Return (x, y) of the center of cell containing provided text 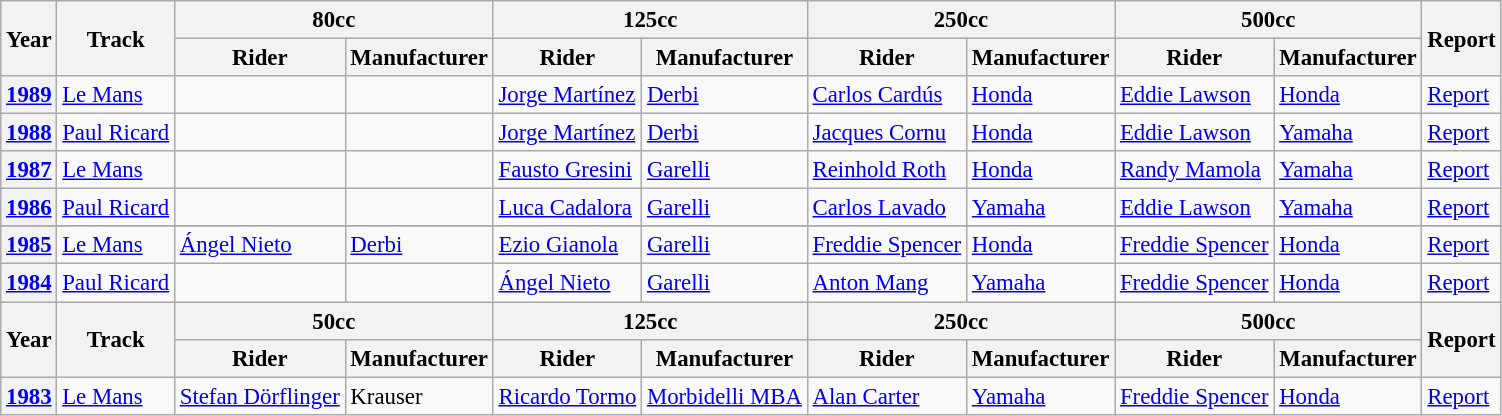
Ricardo Tormo (567, 396)
80cc (334, 20)
Ezio Gianola (567, 245)
Randy Mamola (1194, 170)
1985 (29, 245)
Jacques Cornu (886, 133)
50cc (334, 321)
Luca Cadalora (567, 208)
Anton Mang (886, 283)
1984 (29, 283)
Krauser (419, 396)
Carlos Lavado (886, 208)
Reinhold Roth (886, 170)
1987 (29, 170)
Alan Carter (886, 396)
1986 (29, 208)
Morbidelli MBA (725, 396)
1989 (29, 95)
Stefan Dörflinger (260, 396)
1983 (29, 396)
Carlos Cardús (886, 95)
1988 (29, 133)
Fausto Gresini (567, 170)
